Identify which cell holds the provided text, then report its (x, y) central coordinate. 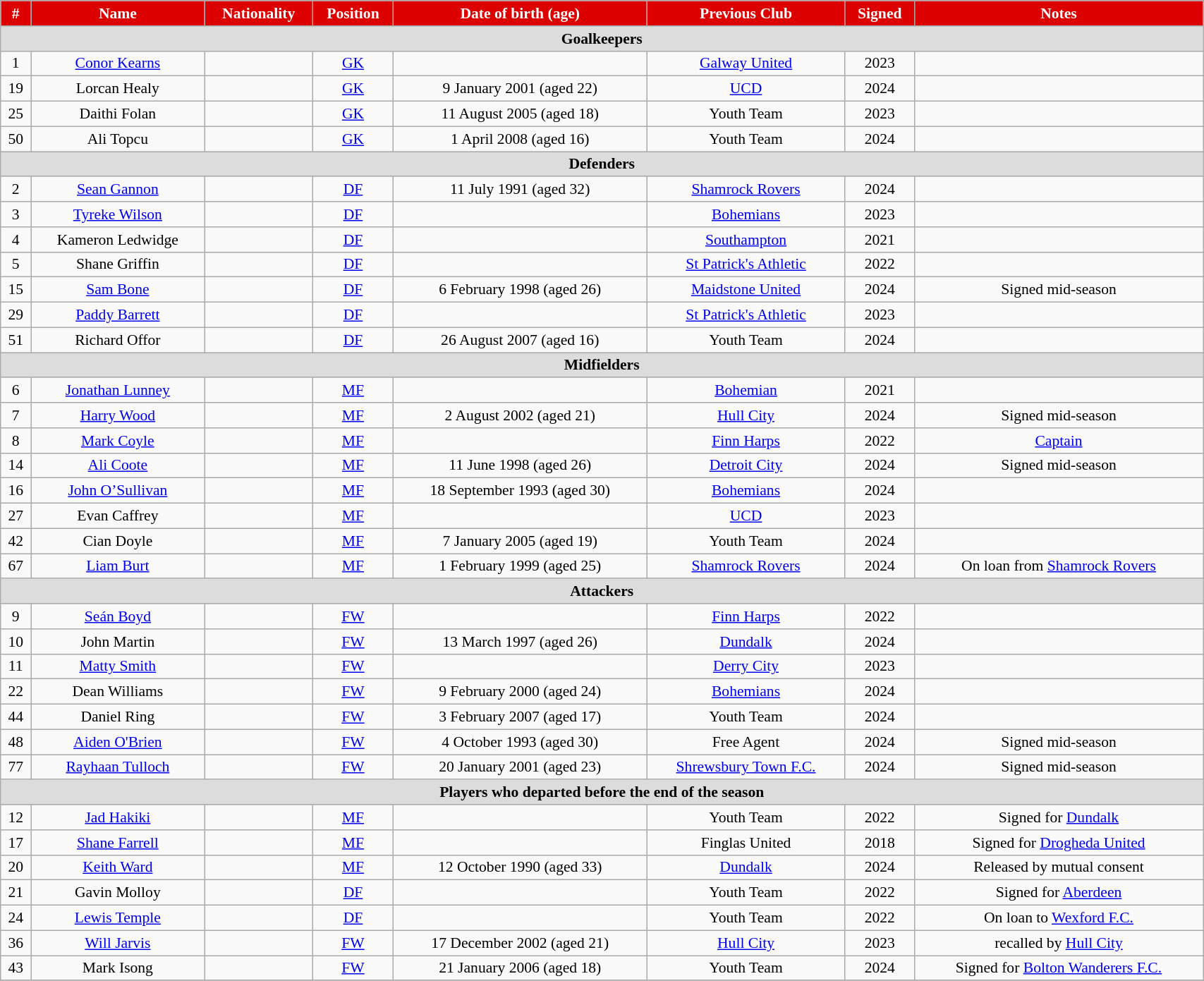
Matty Smith (118, 666)
9 (16, 616)
43 (16, 968)
Name (118, 13)
13 March 1997 (aged 26) (521, 642)
Signed for Drogheda United (1058, 843)
Jonathan Lunney (118, 391)
6 February 1998 (aged 26) (521, 290)
Gavin Molloy (118, 893)
11 July 1991 (aged 32) (521, 190)
24 (16, 918)
10 (16, 642)
# (16, 13)
On loan from Shamrock Rovers (1058, 566)
3 February 2007 (aged 17) (521, 717)
Aiden O'Brien (118, 742)
Lorcan Healy (118, 89)
Daithi Folan (118, 114)
1 (16, 63)
Rayhaan Tulloch (118, 767)
2018 (880, 843)
Notes (1058, 13)
1 April 2008 (aged 16) (521, 139)
Captain (1058, 441)
51 (16, 340)
Goalkeepers (602, 39)
12 (16, 817)
15 (16, 290)
Jad Hakiki (118, 817)
Players who departed before the end of the season (602, 793)
22 (16, 692)
4 (16, 240)
3 (16, 214)
1 February 1999 (aged 25) (521, 566)
Defenders (602, 164)
Shane Farrell (118, 843)
29 (16, 315)
6 (16, 391)
Derry City (746, 666)
Will Jarvis (118, 943)
Nationality (258, 13)
12 October 1990 (aged 33) (521, 867)
7 January 2005 (aged 19) (521, 541)
Released by mutual consent (1058, 867)
14 (16, 465)
Free Agent (746, 742)
Cian Doyle (118, 541)
77 (16, 767)
Daniel Ring (118, 717)
17 (16, 843)
42 (16, 541)
John Martin (118, 642)
John O’Sullivan (118, 491)
Seán Boyd (118, 616)
Kameron Ledwidge (118, 240)
On loan to Wexford F.C. (1058, 918)
Harry Wood (118, 415)
Bohemian (746, 391)
Detroit City (746, 465)
Mark Coyle (118, 441)
44 (16, 717)
Signed (880, 13)
25 (16, 114)
20 (16, 867)
11 June 1998 (aged 26) (521, 465)
21 (16, 893)
Ali Topcu (118, 139)
Shane Griffin (118, 264)
Conor Kearns (118, 63)
18 September 1993 (aged 30) (521, 491)
Paddy Barrett (118, 315)
Ali Coote (118, 465)
20 January 2001 (aged 23) (521, 767)
Southampton (746, 240)
Liam Burt (118, 566)
21 January 2006 (aged 18) (521, 968)
recalled by Hull City (1058, 943)
9 January 2001 (aged 22) (521, 89)
8 (16, 441)
67 (16, 566)
Galway United (746, 63)
2 (16, 190)
Sean Gannon (118, 190)
17 December 2002 (aged 21) (521, 943)
36 (16, 943)
Signed for Aberdeen (1058, 893)
16 (16, 491)
7 (16, 415)
Tyreke Wilson (118, 214)
Keith Ward (118, 867)
Previous Club (746, 13)
Evan Caffrey (118, 516)
Attackers (602, 592)
Mark Isong (118, 968)
19 (16, 89)
50 (16, 139)
Midfielders (602, 365)
Signed for Bolton Wanderers F.C. (1058, 968)
5 (16, 264)
Richard Offor (118, 340)
Date of birth (age) (521, 13)
Maidstone United (746, 290)
27 (16, 516)
Signed for Dundalk (1058, 817)
Shrewsbury Town F.C. (746, 767)
4 October 1993 (aged 30) (521, 742)
9 February 2000 (aged 24) (521, 692)
26 August 2007 (aged 16) (521, 340)
48 (16, 742)
2 August 2002 (aged 21) (521, 415)
Position (353, 13)
Dean Williams (118, 692)
Finglas United (746, 843)
11 August 2005 (aged 18) (521, 114)
Sam Bone (118, 290)
11 (16, 666)
Lewis Temple (118, 918)
